Find where the given text appears and provide that cell's center as [X, Y] coordinate. 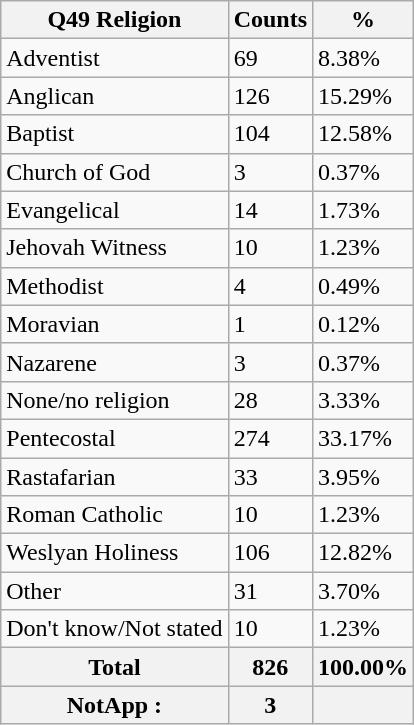
274 [270, 438]
NotApp : [114, 705]
28 [270, 400]
% [364, 20]
126 [270, 96]
Don't know/Not stated [114, 629]
Baptist [114, 134]
Total [114, 667]
33.17% [364, 438]
Moravian [114, 324]
33 [270, 477]
104 [270, 134]
1.73% [364, 210]
Q49 Religion [114, 20]
15.29% [364, 96]
Anglican [114, 96]
Counts [270, 20]
12.82% [364, 553]
3.95% [364, 477]
Church of God [114, 172]
Nazarene [114, 362]
Pentecostal [114, 438]
Jehovah Witness [114, 248]
8.38% [364, 58]
0.12% [364, 324]
Roman Catholic [114, 515]
826 [270, 667]
None/no religion [114, 400]
100.00% [364, 667]
3.70% [364, 591]
Weslyan Holiness [114, 553]
31 [270, 591]
4 [270, 286]
1 [270, 324]
Evangelical [114, 210]
12.58% [364, 134]
106 [270, 553]
Adventist [114, 58]
Other [114, 591]
14 [270, 210]
0.49% [364, 286]
3.33% [364, 400]
Rastafarian [114, 477]
69 [270, 58]
Methodist [114, 286]
